Locate the cell with the specified text and output its (x, y) center coordinate. 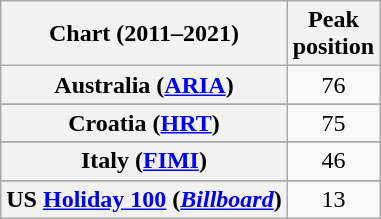
Chart (2011–2021) (144, 34)
46 (333, 161)
13 (333, 199)
76 (333, 85)
75 (333, 123)
Italy (FIMI) (144, 161)
Peakposition (333, 34)
Croatia (HRT) (144, 123)
US Holiday 100 (Billboard) (144, 199)
Australia (ARIA) (144, 85)
